Determine the [x, y] coordinate at the center of the cell enclosing the given text.  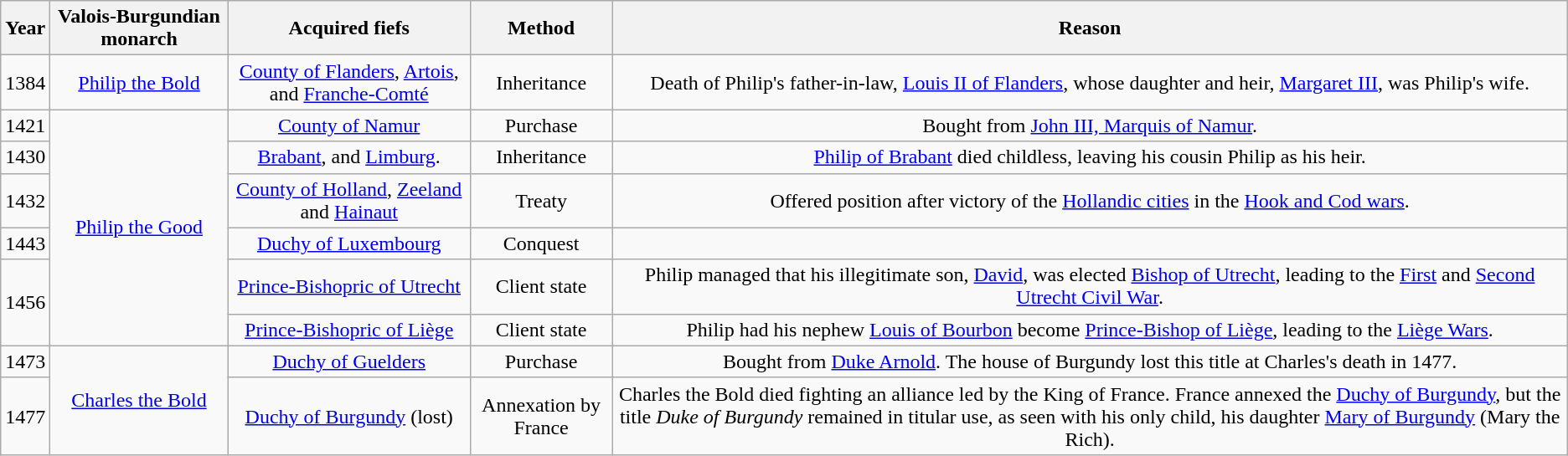
1473 [25, 361]
Prince-Bishopric of Utrecht [348, 286]
Death of Philip's father-in-law, Louis II of Flanders, whose daughter and heir, Margaret III, was Philip's wife. [1090, 82]
Acquired fiefs [348, 28]
Philip managed that his illegitimate son, David, was elected Bishop of Utrecht, leading to the First and Second Utrecht Civil War. [1090, 286]
1456 [25, 303]
Annexation by France [541, 416]
Brabant, and Limburg. [348, 157]
1432 [25, 201]
Conquest [541, 243]
Philip the Good [139, 228]
1421 [25, 126]
Bought from John III, Marquis of Namur. [1090, 126]
Valois-Burgundian monarch [139, 28]
1384 [25, 82]
Offered position after victory of the Hollandic cities in the Hook and Cod wars. [1090, 201]
Year [25, 28]
1477 [25, 416]
County of Holland, Zeeland and Hainaut [348, 201]
Philip of Brabant died childless, leaving his cousin Philip as his heir. [1090, 157]
Bought from Duke Arnold. The house of Burgundy lost this title at Charles's death in 1477. [1090, 361]
Philip the Bold [139, 82]
Duchy of Luxembourg [348, 243]
Charles the Bold [139, 400]
Method [541, 28]
1443 [25, 243]
Philip had his nephew Louis of Bourbon become Prince-Bishop of Liège, leading to the Liège Wars. [1090, 330]
County of Namur [348, 126]
Prince-Bishopric of Liège [348, 330]
1430 [25, 157]
Duchy of Guelders [348, 361]
Duchy of Burgundy (lost) [348, 416]
Treaty [541, 201]
Reason [1090, 28]
County of Flanders, Artois, and Franche-Comté [348, 82]
